Detect which cell encompasses the target text, then output its [x, y] center coordinate. 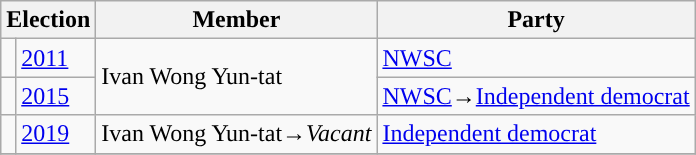
Ivan Wong Yun-tat→Vacant [236, 134]
2019 [56, 134]
Independent democrat [536, 134]
Member [236, 20]
Election [48, 20]
NWSC [536, 58]
NWSC→Independent democrat [536, 96]
Ivan Wong Yun-tat [236, 77]
2011 [56, 58]
Party [536, 20]
2015 [56, 96]
